Scan for the cell matching the given text and deliver its [X, Y] coordinate at center. 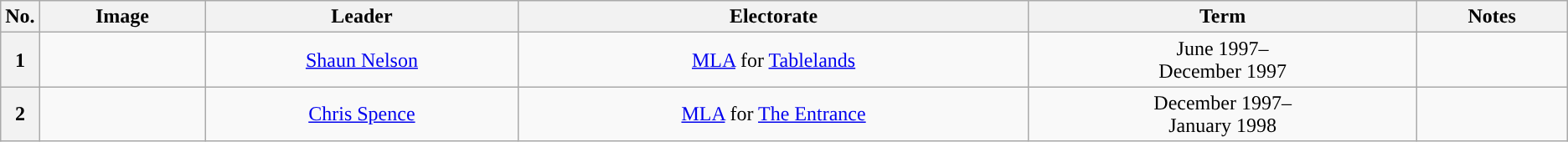
MLA for The Entrance [774, 114]
December 1997–January 1998 [1223, 114]
Electorate [774, 17]
No. [20, 17]
1 [20, 60]
Shaun Nelson [362, 60]
Chris Spence [362, 114]
MLA for Tablelands [774, 60]
Term [1223, 17]
Image [122, 17]
2 [20, 114]
Notes [1492, 17]
June 1997–December 1997 [1223, 60]
Leader [362, 17]
